Output the (x, y) coordinate of the center of the cell containing the given text.  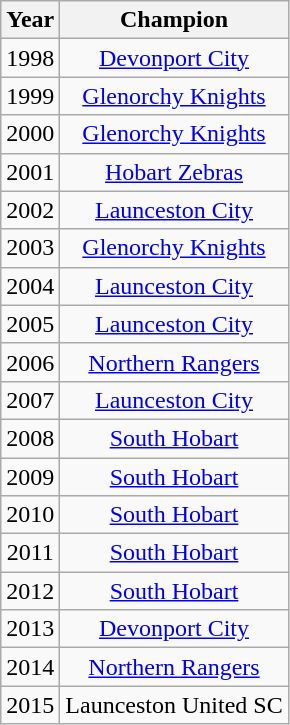
2014 (30, 667)
2009 (30, 477)
1998 (30, 58)
2003 (30, 248)
Champion (174, 20)
2007 (30, 400)
Hobart Zebras (174, 172)
2002 (30, 210)
2015 (30, 705)
Year (30, 20)
2013 (30, 629)
2004 (30, 286)
2010 (30, 515)
2008 (30, 438)
2001 (30, 172)
1999 (30, 96)
2005 (30, 324)
Launceston United SC (174, 705)
2011 (30, 553)
2012 (30, 591)
2006 (30, 362)
2000 (30, 134)
